Output the (x, y) coordinate of the center of the cell containing the given text.  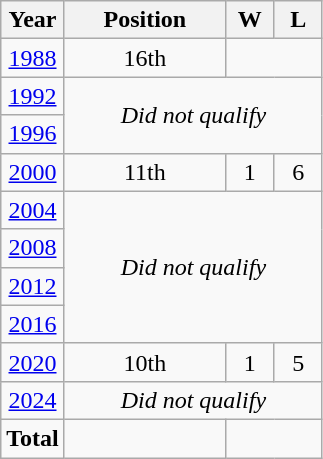
5 (298, 362)
Position (144, 20)
6 (298, 172)
2004 (33, 210)
1992 (33, 96)
2008 (33, 248)
11th (144, 172)
1996 (33, 134)
L (298, 20)
Total (33, 438)
W (250, 20)
16th (144, 58)
Year (33, 20)
2012 (33, 286)
2000 (33, 172)
1988 (33, 58)
10th (144, 362)
2024 (33, 400)
2016 (33, 324)
2020 (33, 362)
